For the text-containing cell, return its midpoint in (x, y) coordinate format. 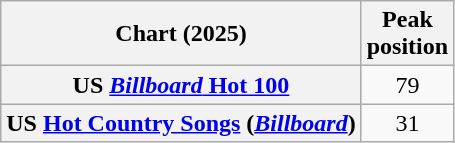
79 (407, 85)
US Billboard Hot 100 (181, 85)
Chart (2025) (181, 34)
31 (407, 123)
Peakposition (407, 34)
US Hot Country Songs (Billboard) (181, 123)
